Return the [X, Y] coordinate for the center point of the cell that contains the specified text.  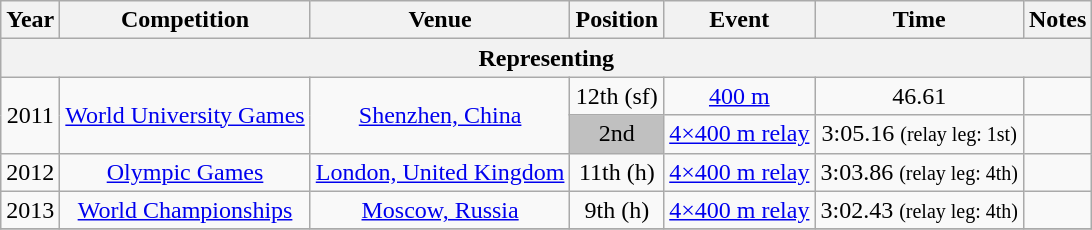
Time [920, 20]
2011 [30, 115]
World University Games [185, 115]
46.61 [920, 96]
Representing [546, 58]
2012 [30, 172]
World Championships [185, 210]
Competition [185, 20]
3:03.86 (relay leg: 4th) [920, 172]
Year [30, 20]
11th (h) [617, 172]
Venue [440, 20]
London, United Kingdom [440, 172]
Notes [1057, 20]
2nd [617, 134]
Olympic Games [185, 172]
Moscow, Russia [440, 210]
3:02.43 (relay leg: 4th) [920, 210]
Event [740, 20]
Shenzhen, China [440, 115]
12th (sf) [617, 96]
Position [617, 20]
400 m [740, 96]
2013 [30, 210]
9th (h) [617, 210]
3:05.16 (relay leg: 1st) [920, 134]
